From the cell containing the given text, extract its center point as [x, y] coordinate. 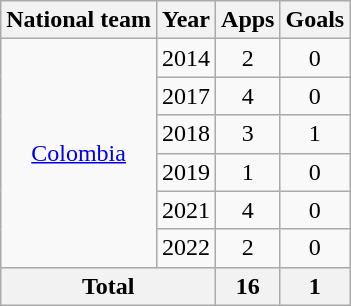
Total [108, 286]
2014 [186, 58]
National team [79, 20]
2017 [186, 96]
2021 [186, 210]
Year [186, 20]
3 [248, 134]
Colombia [79, 153]
Goals [315, 20]
2018 [186, 134]
16 [248, 286]
Apps [248, 20]
2022 [186, 248]
2019 [186, 172]
